Search for the cell housing the specified text and yield its [x, y] center coordinate. 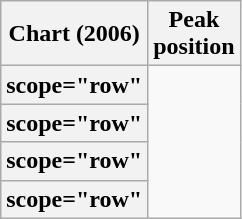
Chart (2006) [74, 34]
Peakposition [194, 34]
